Search for the cell housing the specified text and yield its [x, y] center coordinate. 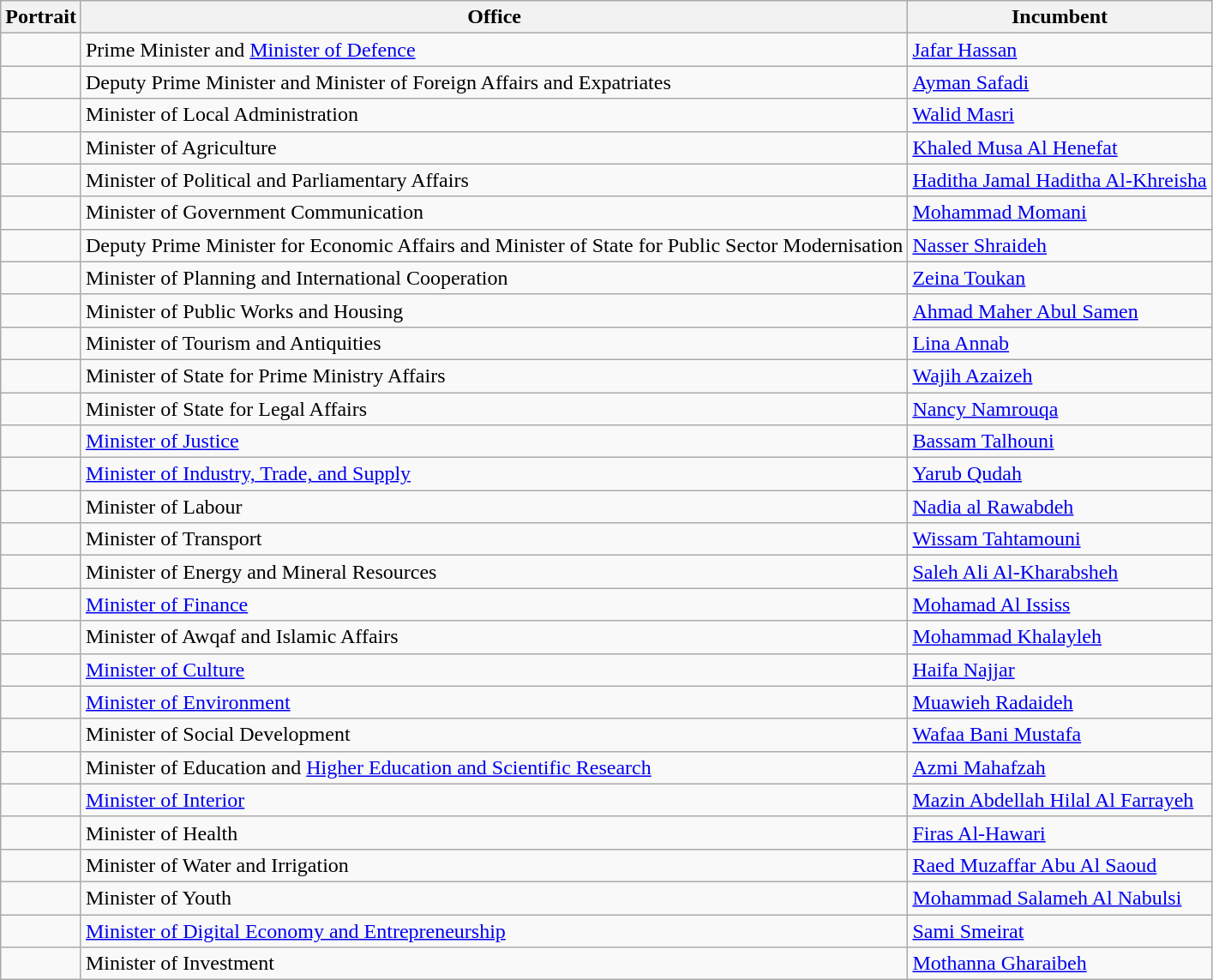
Mothanna Gharaibeh [1060, 964]
Minister of Industry, Trade, and Supply [494, 474]
Minister of Transport [494, 539]
Minister of Local Administration [494, 115]
Wafaa Bani Mustafa [1060, 735]
Minister of Tourism and Antiquities [494, 343]
Mohammad Khalayleh [1060, 637]
Minister of Water and Irrigation [494, 865]
Minister of Energy and Mineral Resources [494, 572]
Nasser Shraideh [1060, 245]
Incumbent [1060, 17]
Minister of Social Development [494, 735]
Deputy Prime Minister for Economic Affairs and Minister of State for Public Sector Modernisation [494, 245]
Minister of Investment [494, 964]
Jafar Hassan [1060, 50]
Haifa Najjar [1060, 670]
Minister of Planning and International Cooperation [494, 278]
Minister of Agriculture [494, 147]
Yarub Qudah [1060, 474]
Minister of State for Legal Affairs [494, 409]
Minister of Labour [494, 507]
Minister of Awqaf and Islamic Affairs [494, 637]
Minister of Public Works and Housing [494, 310]
Deputy Prime Minister and Minister of Foreign Affairs and Expatriates [494, 82]
Mazin Abdellah Hilal Al Farrayeh [1060, 800]
Minister of Education and Higher Education and Scientific Research [494, 767]
Minister of Environment [494, 702]
Nadia al Rawabdeh [1060, 507]
Minister of State for Prime Ministry Affairs [494, 376]
Minister of Government Communication [494, 213]
Office [494, 17]
Zeina Toukan [1060, 278]
Ayman Safadi [1060, 82]
Khaled Musa Al Henefat [1060, 147]
Minister of Political and Parliamentary Affairs [494, 180]
Nancy Namrouqa [1060, 409]
Firas Al-Hawari [1060, 833]
Minister of Digital Economy and Entrepreneurship [494, 930]
Ahmad Maher Abul Samen [1060, 310]
Muawieh Radaideh [1060, 702]
Wajih Azaizeh [1060, 376]
Sami Smeirat [1060, 930]
Raed Muzaffar Abu Al Saoud [1060, 865]
Mohammad Momani [1060, 213]
Prime Minister and Minister of Defence [494, 50]
Minister of Culture [494, 670]
Walid Masri [1060, 115]
Minister of Finance [494, 604]
Lina Annab [1060, 343]
Bassam Talhouni [1060, 442]
Minister of Health [494, 833]
Saleh Ali Al-Kharabsheh [1060, 572]
Minister of Interior [494, 800]
Azmi Mahafzah [1060, 767]
Mohammad Salameh Al Nabulsi [1060, 898]
Wissam Tahtamouni [1060, 539]
Minister of Youth [494, 898]
Mohamad Al Ississ [1060, 604]
Minister of Justice [494, 442]
Haditha Jamal Haditha Al-Khreisha [1060, 180]
Portrait [41, 17]
